Return the [x, y] coordinate for the center point of the cell that contains the specified text.  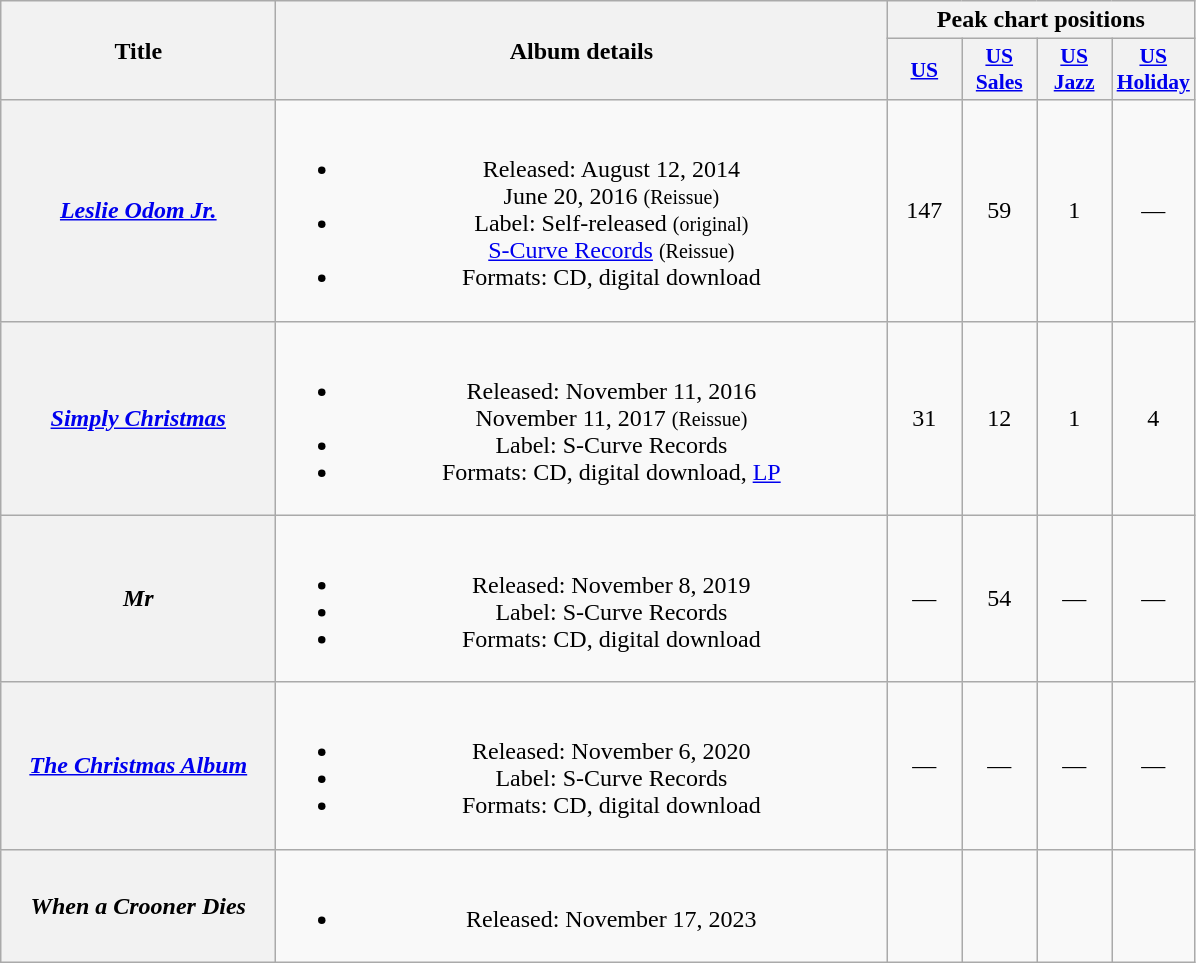
Released: November 17, 2023 [582, 906]
54 [1000, 598]
Title [138, 50]
31 [924, 418]
59 [1000, 210]
Released: November 11, 2016November 11, 2017 (Reissue)Label: S-Curve RecordsFormats: CD, digital download, LP [582, 418]
When a Crooner Dies [138, 906]
US Sales [1000, 70]
US [924, 70]
4 [1154, 418]
US Holiday [1154, 70]
Mr [138, 598]
Released: November 8, 2019Label: S-Curve RecordsFormats: CD, digital download [582, 598]
Simply Christmas [138, 418]
Album details [582, 50]
US Jazz [1074, 70]
147 [924, 210]
Released: August 12, 2014June 20, 2016 (Reissue)Label: Self-released (original)S-Curve Records (Reissue)Formats: CD, digital download [582, 210]
The Christmas Album [138, 766]
Leslie Odom Jr. [138, 210]
12 [1000, 418]
Released: November 6, 2020Label: S-Curve RecordsFormats: CD, digital download [582, 766]
Peak chart positions [1041, 20]
